Return the (X, Y) coordinate for the center point of the cell that contains the specified text.  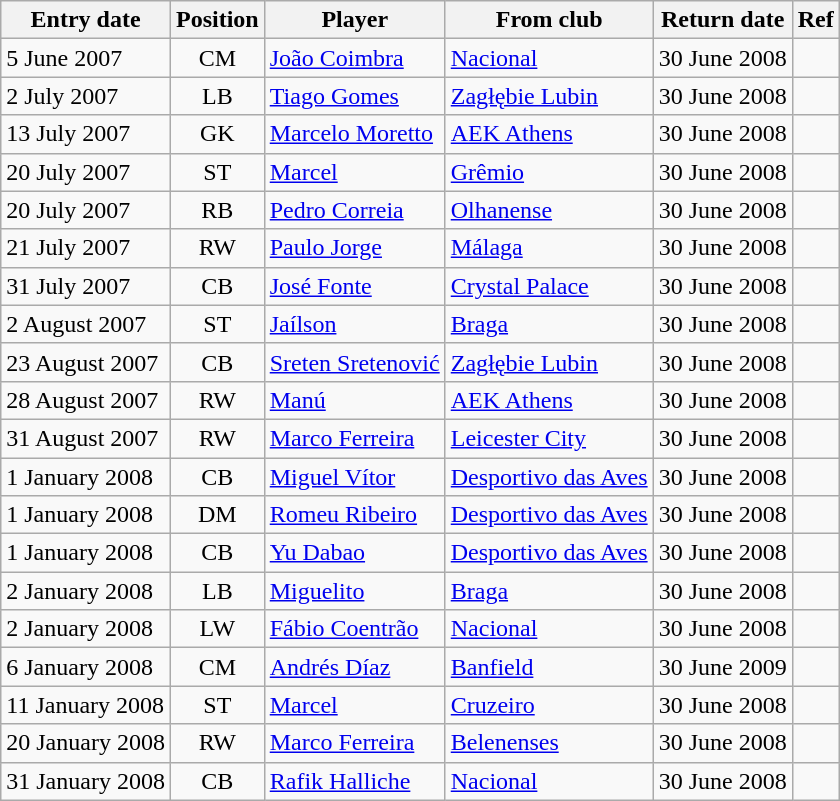
Position (217, 20)
6 January 2008 (86, 667)
11 January 2008 (86, 705)
Belenenses (549, 743)
João Coimbra (354, 58)
31 August 2007 (86, 438)
Entry date (86, 20)
Sreten Sretenović (354, 362)
RB (217, 210)
Marcelo Moretto (354, 134)
2 August 2007 (86, 324)
2 July 2007 (86, 96)
Paulo Jorge (354, 248)
José Fonte (354, 286)
Tiago Gomes (354, 96)
Pedro Correia (354, 210)
Fábio Coentrão (354, 629)
Rafik Halliche (354, 781)
13 July 2007 (86, 134)
LW (217, 629)
5 June 2007 (86, 58)
Grêmio (549, 172)
From club (549, 20)
Ref (816, 20)
31 July 2007 (86, 286)
31 January 2008 (86, 781)
30 June 2009 (722, 667)
Crystal Palace (549, 286)
Miguel Vítor (354, 477)
Romeu Ribeiro (354, 515)
28 August 2007 (86, 400)
Yu Dabao (354, 553)
Cruzeiro (549, 705)
Player (354, 20)
GK (217, 134)
Banfield (549, 667)
23 August 2007 (86, 362)
20 January 2008 (86, 743)
Málaga (549, 248)
Jaílson (354, 324)
DM (217, 515)
21 July 2007 (86, 248)
Miguelito (354, 591)
Andrés Díaz (354, 667)
Return date (722, 20)
Leicester City (549, 438)
Manú (354, 400)
Olhanense (549, 210)
